Extract the [x, y] coordinate from the center of the cell holding the provided text.  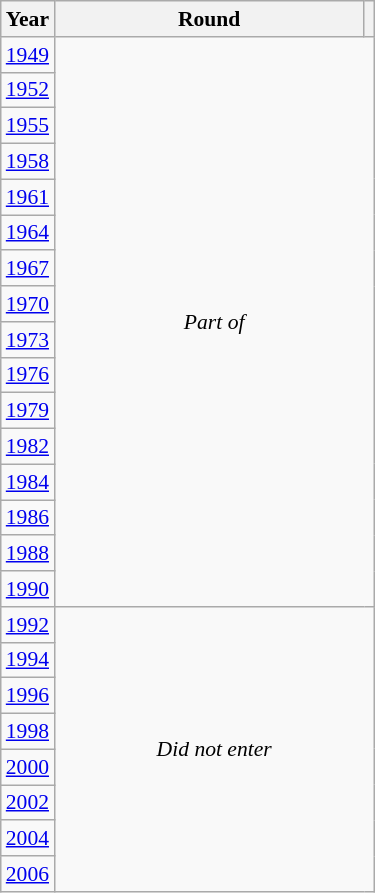
1986 [28, 518]
2006 [28, 874]
2004 [28, 839]
1964 [28, 233]
1982 [28, 447]
Year [28, 19]
2002 [28, 803]
1996 [28, 696]
1994 [28, 660]
1976 [28, 375]
Round [209, 19]
1984 [28, 482]
1970 [28, 304]
1998 [28, 732]
1949 [28, 55]
1967 [28, 269]
Part of [214, 322]
1973 [28, 340]
1979 [28, 411]
Did not enter [214, 750]
1958 [28, 162]
1952 [28, 90]
1961 [28, 197]
1988 [28, 554]
1992 [28, 625]
2000 [28, 767]
1990 [28, 589]
1955 [28, 126]
